Extract the [X, Y] coordinate from the center of the cell holding the provided text.  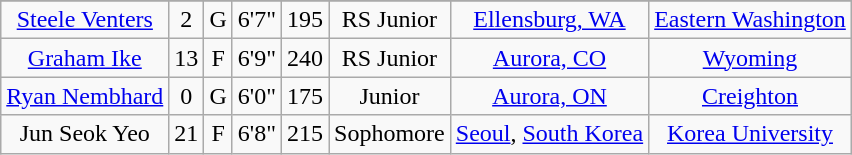
Sophomore [390, 134]
Seoul, South Korea [549, 134]
6'0" [256, 96]
6'7" [256, 20]
195 [304, 20]
Ellensburg, WA [549, 20]
Aurora, ON [549, 96]
0 [186, 96]
Junior [390, 96]
6'8" [256, 134]
240 [304, 58]
2 [186, 20]
Creighton [750, 96]
Wyoming [750, 58]
175 [304, 96]
21 [186, 134]
Aurora, CO [549, 58]
Graham Ike [85, 58]
13 [186, 58]
Ryan Nembhard [85, 96]
Eastern Washington [750, 20]
215 [304, 134]
Jun Seok Yeo [85, 134]
Korea University [750, 134]
6'9" [256, 58]
Steele Venters [85, 20]
